Pinpoint the cell where the given text exists, returning its (x, y) midpoint coordinate. 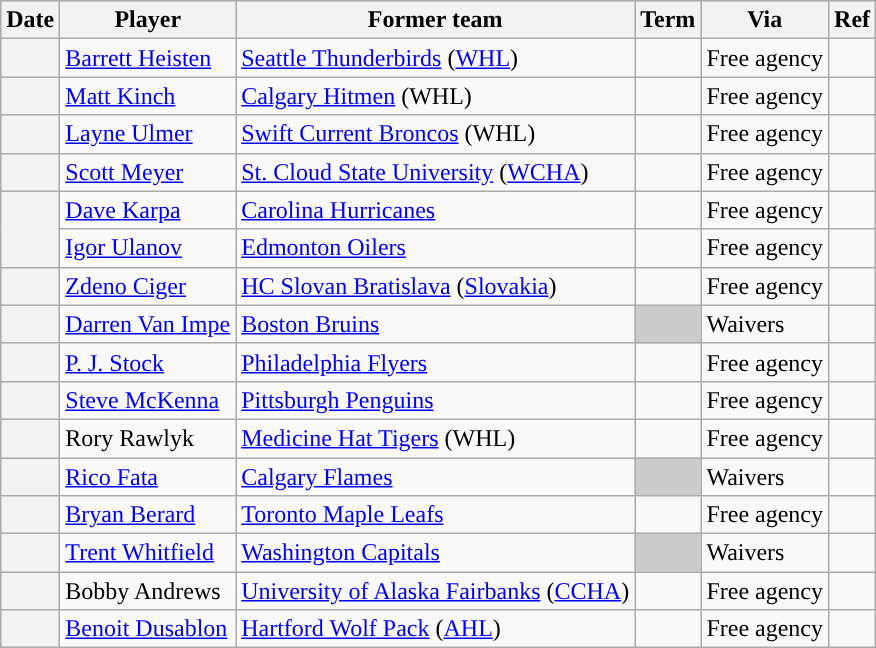
Zdeno Ciger (148, 286)
Barrett Heisten (148, 58)
Term (668, 20)
Edmonton Oilers (436, 248)
Toronto Maple Leafs (436, 515)
Date (30, 20)
Ref (852, 20)
Scott Meyer (148, 172)
Former team (436, 20)
Dave Karpa (148, 210)
HC Slovan Bratislava (Slovakia) (436, 286)
Darren Van Impe (148, 324)
Rory Rawlyk (148, 438)
Benoit Dusablon (148, 629)
Pittsburgh Penguins (436, 400)
Trent Whitfield (148, 553)
Carolina Hurricanes (436, 210)
Hartford Wolf Pack (AHL) (436, 629)
Calgary Flames (436, 477)
Boston Bruins (436, 324)
Calgary Hitmen (WHL) (436, 96)
P. J. Stock (148, 362)
Igor Ulanov (148, 248)
Philadelphia Flyers (436, 362)
Seattle Thunderbirds (WHL) (436, 58)
St. Cloud State University (WCHA) (436, 172)
Bryan Berard (148, 515)
Via (765, 20)
Medicine Hat Tigers (WHL) (436, 438)
Rico Fata (148, 477)
Layne Ulmer (148, 134)
Player (148, 20)
University of Alaska Fairbanks (CCHA) (436, 591)
Matt Kinch (148, 96)
Swift Current Broncos (WHL) (436, 134)
Bobby Andrews (148, 591)
Washington Capitals (436, 553)
Steve McKenna (148, 400)
